Capture the cell that displays the provided text and extract its [X, Y] central coordinate. 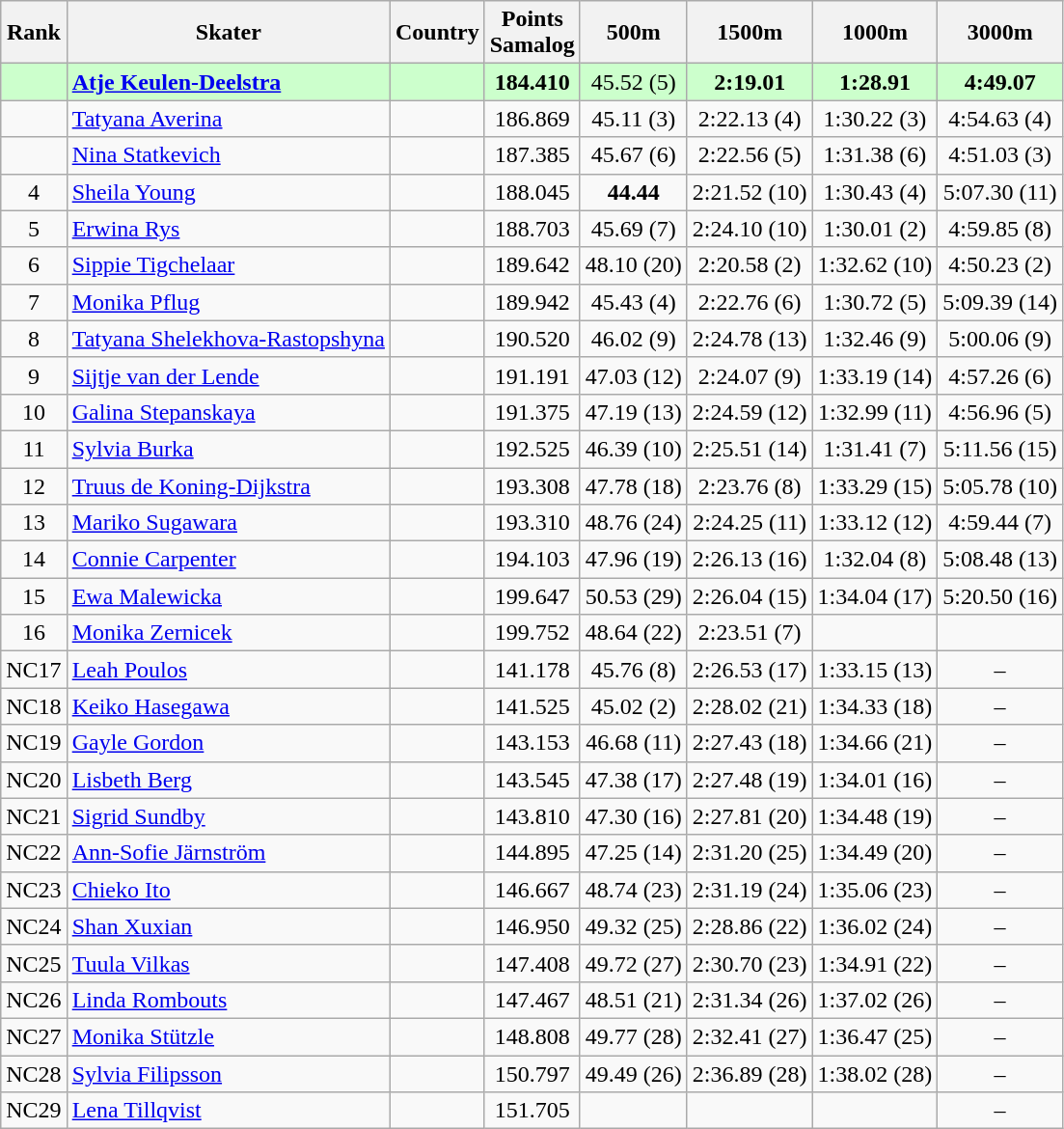
4:54.63 (4) [1000, 119]
191.191 [532, 375]
1:34.48 (19) [875, 816]
2:28.86 (22) [750, 926]
1:32.99 (11) [875, 412]
Lisbeth Berg [228, 780]
NC29 [34, 1111]
Sylvia Filipsson [228, 1074]
4:57.26 (6) [1000, 375]
1:31.38 (6) [875, 155]
Rank [34, 33]
1:32.46 (9) [875, 339]
1:34.49 (20) [875, 853]
500m [633, 33]
Atje Keulen-Deelstra [228, 82]
1000m [875, 33]
143.153 [532, 743]
199.752 [532, 633]
4:51.03 (3) [1000, 155]
Shan Xuxian [228, 926]
50.53 (29) [633, 596]
146.950 [532, 926]
146.667 [532, 890]
NC20 [34, 780]
2:25.51 (14) [750, 449]
188.045 [532, 192]
2:24.59 (12) [750, 412]
186.869 [532, 119]
NC24 [34, 926]
189.642 [532, 265]
9 [34, 375]
2:24.07 (9) [750, 375]
Chieko Ito [228, 890]
48.76 (24) [633, 523]
144.895 [532, 853]
47.30 (16) [633, 816]
193.308 [532, 485]
Ewa Malewicka [228, 596]
7 [34, 302]
NC25 [34, 963]
47.19 (13) [633, 412]
44.44 [633, 192]
5:09.39 (14) [1000, 302]
NC28 [34, 1074]
150.797 [532, 1074]
2:24.10 (10) [750, 229]
1:34.33 (18) [875, 706]
2:26.13 (16) [750, 560]
2:22.13 (4) [750, 119]
Points Samalog [532, 33]
49.77 (28) [633, 1036]
11 [34, 449]
Lena Tillqvist [228, 1111]
4:56.96 (5) [1000, 412]
Monika Stützle [228, 1036]
13 [34, 523]
5:05.78 (10) [1000, 485]
48.64 (22) [633, 633]
193.310 [532, 523]
1:33.29 (15) [875, 485]
Mariko Sugawara [228, 523]
Tatyana Averina [228, 119]
4:59.44 (7) [1000, 523]
49.72 (27) [633, 963]
143.810 [532, 816]
1:34.66 (21) [875, 743]
NC18 [34, 706]
10 [34, 412]
1:30.43 (4) [875, 192]
Sippie Tigchelaar [228, 265]
191.375 [532, 412]
1:34.04 (17) [875, 596]
NC22 [34, 853]
2:26.53 (17) [750, 670]
1:36.02 (24) [875, 926]
Linda Rombouts [228, 1000]
2:23.76 (8) [750, 485]
16 [34, 633]
151.705 [532, 1111]
NC21 [34, 816]
141.525 [532, 706]
2:19.01 [750, 82]
1:37.02 (26) [875, 1000]
2:31.20 (25) [750, 853]
Tatyana Shelekhova-Rastopshyna [228, 339]
1:30.01 (2) [875, 229]
2:20.58 (2) [750, 265]
4:50.23 (2) [1000, 265]
Monika Zernicek [228, 633]
15 [34, 596]
Galina Stepanskaya [228, 412]
NC27 [34, 1036]
NC26 [34, 1000]
2:36.89 (28) [750, 1074]
Leah Poulos [228, 670]
Ann-Sofie Järnström [228, 853]
47.38 (17) [633, 780]
Erwina Rys [228, 229]
47.78 (18) [633, 485]
3000m [1000, 33]
5:20.50 (16) [1000, 596]
1:34.01 (16) [875, 780]
5:00.06 (9) [1000, 339]
Sijtje van der Lende [228, 375]
49.32 (25) [633, 926]
2:23.51 (7) [750, 633]
1:33.15 (13) [875, 670]
1:33.19 (14) [875, 375]
5:08.48 (13) [1000, 560]
1:34.91 (22) [875, 963]
46.68 (11) [633, 743]
2:27.43 (18) [750, 743]
12 [34, 485]
6 [34, 265]
48.10 (20) [633, 265]
2:24.25 (11) [750, 523]
46.02 (9) [633, 339]
1:28.91 [875, 82]
NC17 [34, 670]
Sigrid Sundby [228, 816]
184.410 [532, 82]
199.647 [532, 596]
14 [34, 560]
Connie Carpenter [228, 560]
Sheila Young [228, 192]
2:22.56 (5) [750, 155]
1:38.02 (28) [875, 1074]
2:26.04 (15) [750, 596]
8 [34, 339]
147.467 [532, 1000]
Keiko Hasegawa [228, 706]
2:27.48 (19) [750, 780]
49.49 (26) [633, 1074]
190.520 [532, 339]
47.03 (12) [633, 375]
2:31.34 (26) [750, 1000]
1500m [750, 33]
45.43 (4) [633, 302]
Nina Statkevich [228, 155]
188.703 [532, 229]
1:30.22 (3) [875, 119]
Country [437, 33]
Sylvia Burka [228, 449]
189.942 [532, 302]
187.385 [532, 155]
NC23 [34, 890]
143.545 [532, 780]
1:35.06 (23) [875, 890]
45.52 (5) [633, 82]
5 [34, 229]
4:49.07 [1000, 82]
45.67 (6) [633, 155]
192.525 [532, 449]
1:36.47 (25) [875, 1036]
2:31.19 (24) [750, 890]
47.96 (19) [633, 560]
45.76 (8) [633, 670]
1:32.04 (8) [875, 560]
2:30.70 (23) [750, 963]
2:27.81 (20) [750, 816]
5:07.30 (11) [1000, 192]
Monika Pflug [228, 302]
48.51 (21) [633, 1000]
1:30.72 (5) [875, 302]
5:11.56 (15) [1000, 449]
194.103 [532, 560]
4 [34, 192]
147.408 [532, 963]
NC19 [34, 743]
48.74 (23) [633, 890]
141.178 [532, 670]
1:33.12 (12) [875, 523]
45.69 (7) [633, 229]
2:32.41 (27) [750, 1036]
2:28.02 (21) [750, 706]
Gayle Gordon [228, 743]
Tuula Vilkas [228, 963]
45.02 (2) [633, 706]
Skater [228, 33]
Truus de Koning-Dijkstra [228, 485]
45.11 (3) [633, 119]
2:22.76 (6) [750, 302]
4:59.85 (8) [1000, 229]
47.25 (14) [633, 853]
2:24.78 (13) [750, 339]
1:32.62 (10) [875, 265]
148.808 [532, 1036]
2:21.52 (10) [750, 192]
46.39 (10) [633, 449]
1:31.41 (7) [875, 449]
